Find where the given text appears and provide that cell's center as (X, Y) coordinate. 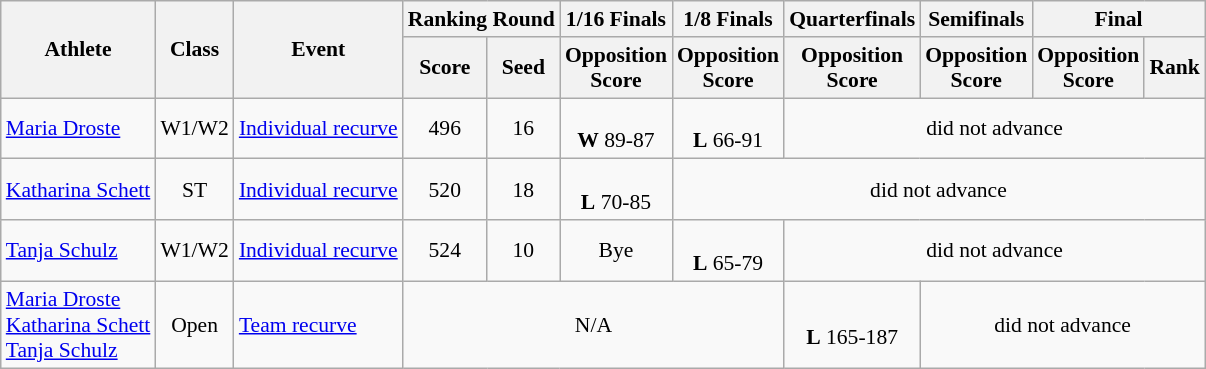
W 89-87 (616, 128)
Score (445, 68)
Athlete (78, 50)
18 (524, 190)
Team recurve (318, 324)
L 70-85 (616, 190)
L 165-187 (852, 324)
Bye (616, 250)
Maria DrosteKatharina SchettTanja Schulz (78, 324)
Ranking Round (482, 19)
16 (524, 128)
520 (445, 190)
Katharina Schett (78, 190)
L 65-79 (728, 250)
10 (524, 250)
Final (1118, 19)
L 66-91 (728, 128)
ST (194, 190)
Semifinals (976, 19)
Rank (1174, 68)
Class (194, 50)
524 (445, 250)
1/16 Finals (616, 19)
Quarterfinals (852, 19)
Tanja Schulz (78, 250)
Open (194, 324)
Event (318, 50)
N/A (594, 324)
Maria Droste (78, 128)
Seed (524, 68)
1/8 Finals (728, 19)
496 (445, 128)
